Extract the (X, Y) coordinate from the center of the cell holding the provided text.  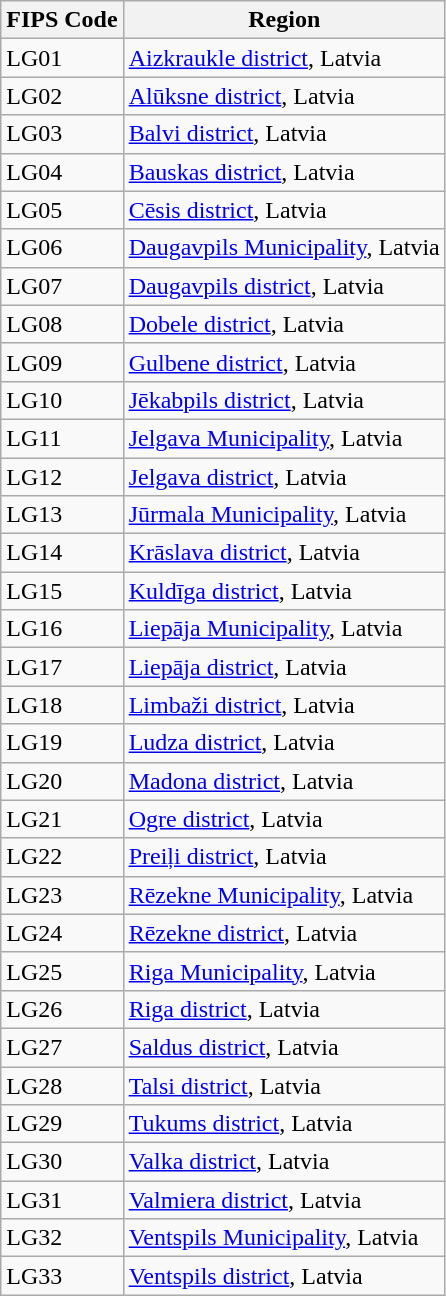
LG26 (62, 1009)
Jēkabpils district, Latvia (284, 400)
LG04 (62, 172)
Valka district, Latvia (284, 1162)
Liepāja district, Latvia (284, 667)
Alūksne district, Latvia (284, 96)
Madona district, Latvia (284, 781)
LG21 (62, 819)
LG22 (62, 857)
Jūrmala Municipality, Latvia (284, 515)
Tukums district, Latvia (284, 1124)
LG08 (62, 324)
Gulbene district, Latvia (284, 362)
Riga Municipality, Latvia (284, 971)
Bauskas district, Latvia (284, 172)
LG17 (62, 667)
Kuldīga district, Latvia (284, 591)
LG16 (62, 629)
LG25 (62, 971)
LG05 (62, 210)
Jelgava district, Latvia (284, 477)
FIPS Code (62, 20)
LG02 (62, 96)
Talsi district, Latvia (284, 1085)
LG33 (62, 1276)
Jelgava Municipality, Latvia (284, 438)
LG19 (62, 743)
LG24 (62, 933)
Rēzekne Municipality, Latvia (284, 895)
LG13 (62, 515)
LG01 (62, 58)
Ludza district, Latvia (284, 743)
Dobele district, Latvia (284, 324)
LG15 (62, 591)
Liepāja Municipality, Latvia (284, 629)
Ventspils Municipality, Latvia (284, 1238)
Rēzekne district, Latvia (284, 933)
LG32 (62, 1238)
Ventspils district, Latvia (284, 1276)
LG03 (62, 134)
LG31 (62, 1200)
LG18 (62, 705)
LG09 (62, 362)
LG28 (62, 1085)
Region (284, 20)
LG14 (62, 553)
Limbaži district, Latvia (284, 705)
LG12 (62, 477)
Daugavpils Municipality, Latvia (284, 248)
Daugavpils district, Latvia (284, 286)
LG29 (62, 1124)
LG11 (62, 438)
LG10 (62, 400)
Valmiera district, Latvia (284, 1200)
LG30 (62, 1162)
Ogre district, Latvia (284, 819)
LG06 (62, 248)
Aizkraukle district, Latvia (284, 58)
LG07 (62, 286)
Cēsis district, Latvia (284, 210)
LG23 (62, 895)
LG27 (62, 1047)
Preiļi district, Latvia (284, 857)
Saldus district, Latvia (284, 1047)
Krāslava district, Latvia (284, 553)
LG20 (62, 781)
Riga district, Latvia (284, 1009)
Balvi district, Latvia (284, 134)
